Output the (x, y) coordinate of the center of the cell containing the given text.  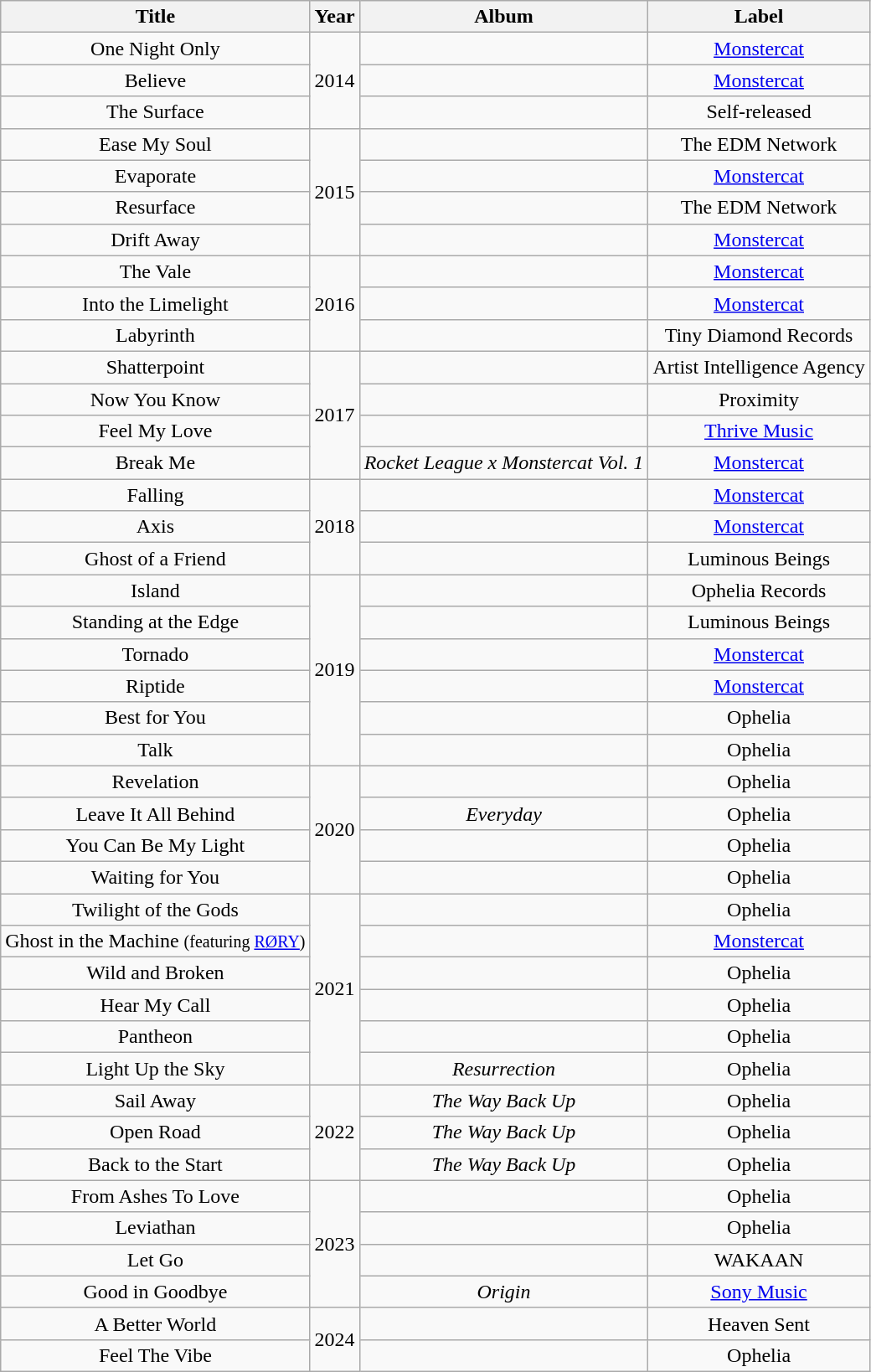
Riptide (156, 686)
2021 (335, 988)
Believe (156, 80)
One Night Only (156, 49)
Island (156, 591)
Label (759, 17)
The Vale (156, 271)
Falling (156, 495)
Ease My Soul (156, 144)
From Ashes To Love (156, 1196)
Ghost of a Friend (156, 559)
Leviathan (156, 1228)
Wild and Broken (156, 973)
Axis (156, 527)
A Better World (156, 1323)
Origin (504, 1292)
Shatterpoint (156, 367)
Rocket League x Monstercat Vol. 1 (504, 463)
Ghost in the Machine (featuring RØRY) (156, 941)
Heaven Sent (759, 1323)
The Surface (156, 112)
Pantheon (156, 1037)
Ophelia Records (759, 591)
2018 (335, 527)
Good in Goodbye (156, 1292)
Open Road (156, 1132)
Into the Limelight (156, 303)
Tiny Diamond Records (759, 335)
Sail Away (156, 1101)
Resurrection (504, 1069)
2014 (335, 80)
Light Up the Sky (156, 1069)
Labyrinth (156, 335)
Revelation (156, 781)
Now You Know (156, 400)
Back to the Start (156, 1164)
Standing at the Edge (156, 622)
2017 (335, 415)
Break Me (156, 463)
Album (504, 17)
Best for You (156, 718)
Feel My Love (156, 431)
2016 (335, 303)
Title (156, 17)
Waiting for You (156, 877)
Everyday (504, 813)
Talk (156, 750)
Self-released (759, 112)
Let Go (156, 1260)
2022 (335, 1132)
2019 (335, 670)
You Can Be My Light (156, 845)
Year (335, 17)
Thrive Music (759, 431)
Proximity (759, 400)
Drift Away (156, 240)
Evaporate (156, 176)
Resurface (156, 208)
WAKAAN (759, 1260)
Twilight of the Gods (156, 909)
2023 (335, 1244)
2015 (335, 192)
Feel The Vibe (156, 1355)
2020 (335, 829)
Tornado (156, 654)
Leave It All Behind (156, 813)
Artist Intelligence Agency (759, 367)
Hear My Call (156, 1005)
Sony Music (759, 1292)
2024 (335, 1339)
